Detect which cell encompasses the target text, then output its (X, Y) center coordinate. 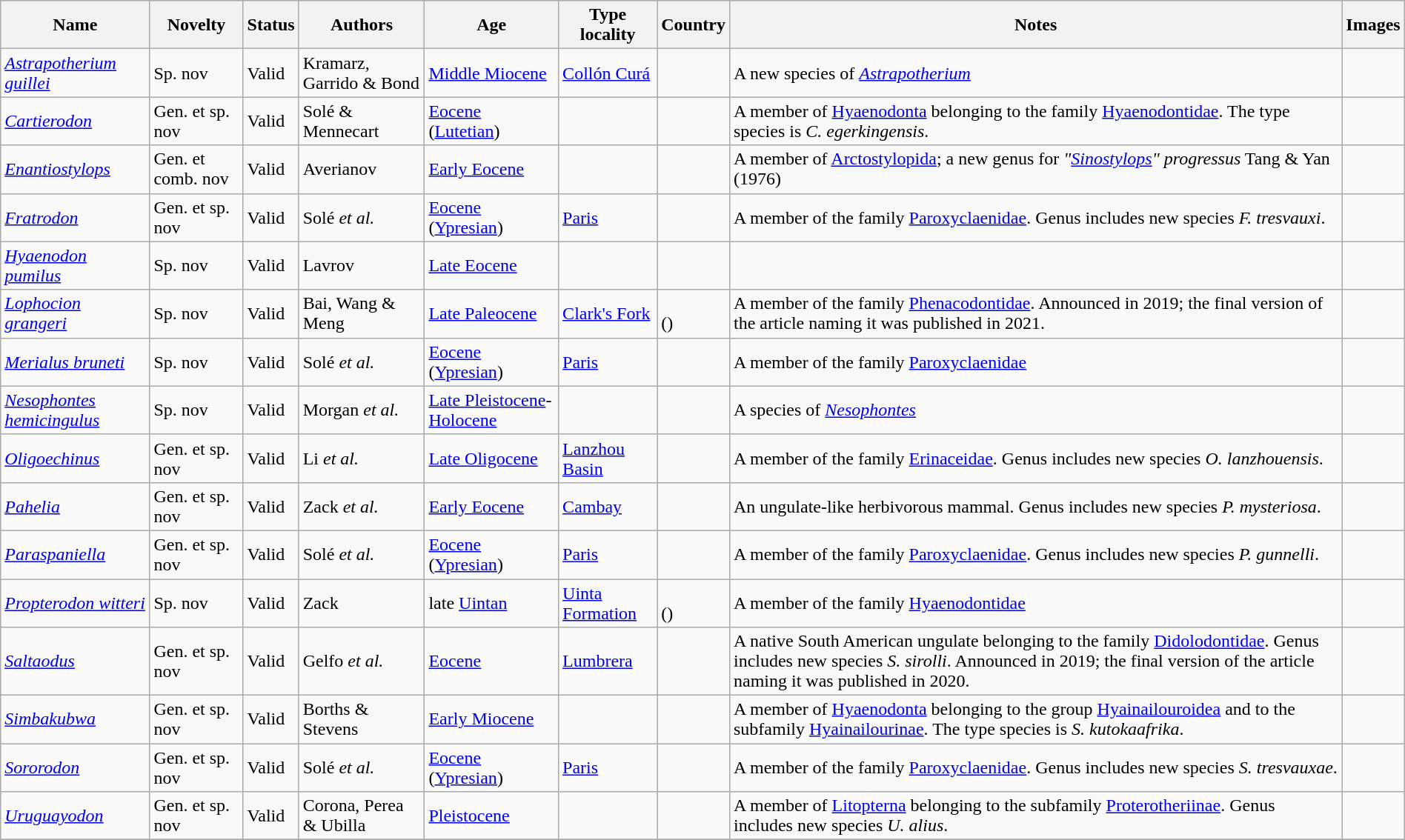
A new species of Astrapotherium (1035, 73)
A member of the family Erinaceidae. Genus includes new species O. lanzhouensis. (1035, 458)
A member of the family Paroxyclaenidae. Genus includes new species S. tresvauxae. (1035, 767)
Astrapotherium guillei (76, 73)
Lavrov (362, 265)
Country (694, 25)
A member of Hyaenodonta belonging to the group Hyainailouroidea and to the subfamily Hyainailourinae. The type species is S. kutokaafrika. (1035, 720)
A species of Nesophontes (1035, 410)
Eocene (Lutetian) (492, 121)
Clark's Fork (608, 314)
Oligoechinus (76, 458)
An ungulate-like herbivorous mammal. Genus includes new species P. mysteriosa. (1035, 507)
Averianov (362, 169)
late Uintan (492, 603)
Late Eocene (492, 265)
Morgan et al. (362, 410)
Novelty (196, 25)
Authors (362, 25)
Late Pleistocene-Holocene (492, 410)
A member of Litopterna belonging to the subfamily Proterotheriinae. Genus includes new species U. alius. (1035, 816)
Lanzhou Basin (608, 458)
Type locality (608, 25)
Kramarz, Garrido & Bond (362, 73)
Uruguayodon (76, 816)
Early Miocene (492, 720)
Propterodon witteri (76, 603)
Enantiostylops (76, 169)
Name (76, 25)
Status (271, 25)
Fratrodon (76, 218)
Lumbrera (608, 661)
A member of the family Phenacodontidae. Announced in 2019; the final version of the article naming it was published in 2021. (1035, 314)
Li et al. (362, 458)
Zack (362, 603)
A member of Arctostylopida; a new genus for "Sinostylops" progressus Tang & Yan (1976) (1035, 169)
Eocene (492, 661)
Hyaenodon pumilus (76, 265)
Gelfo et al. (362, 661)
A member of the family Paroxyclaenidae. Genus includes new species P. gunnelli. (1035, 554)
Late Paleocene (492, 314)
Nesophontes hemicingulus (76, 410)
Images (1373, 25)
Bai, Wang & Meng (362, 314)
Cartierodon (76, 121)
A member of the family Hyaenodontidae (1035, 603)
Gen. et comb. nov (196, 169)
Pleistocene (492, 816)
Age (492, 25)
Zack et al. (362, 507)
Pahelia (76, 507)
Saltaodus (76, 661)
A member of the family Paroxyclaenidae. Genus includes new species F. tresvauxi. (1035, 218)
Cambay (608, 507)
Corona, Perea & Ubilla (362, 816)
Borths & Stevens (362, 720)
Merialus bruneti (76, 361)
Paraspaniella (76, 554)
Collón Curá (608, 73)
A member of the family Paroxyclaenidae (1035, 361)
Sororodon (76, 767)
Simbakubwa (76, 720)
Notes (1035, 25)
Middle Miocene (492, 73)
Lophocion grangeri (76, 314)
Uinta Formation (608, 603)
Solé & Mennecart (362, 121)
Late Oligocene (492, 458)
A member of Hyaenodonta belonging to the family Hyaenodontidae. The type species is C. egerkingensis. (1035, 121)
